Pinpoint the cell where the given text exists, returning its [x, y] midpoint coordinate. 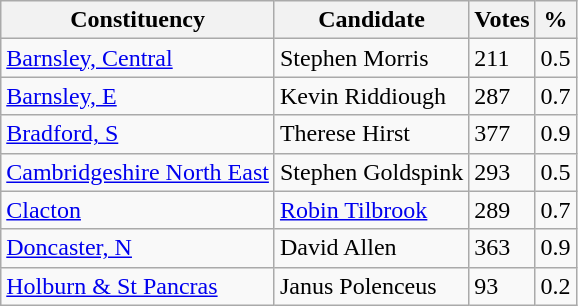
93 [502, 286]
Doncaster, N [138, 248]
Therese Hirst [371, 134]
Barnsley, Central [138, 58]
293 [502, 172]
287 [502, 96]
Stephen Goldspink [371, 172]
Votes [502, 20]
Clacton [138, 210]
Holburn & St Pancras [138, 286]
Kevin Riddiough [371, 96]
Constituency [138, 20]
Cambridgeshire North East [138, 172]
0.2 [556, 286]
Bradford, S [138, 134]
363 [502, 248]
289 [502, 210]
Stephen Morris [371, 58]
Candidate [371, 20]
211 [502, 58]
Barnsley, E [138, 96]
% [556, 20]
Janus Polenceus [371, 286]
David Allen [371, 248]
Robin Tilbrook [371, 210]
377 [502, 134]
